Return (X, Y) of the center of cell containing provided text 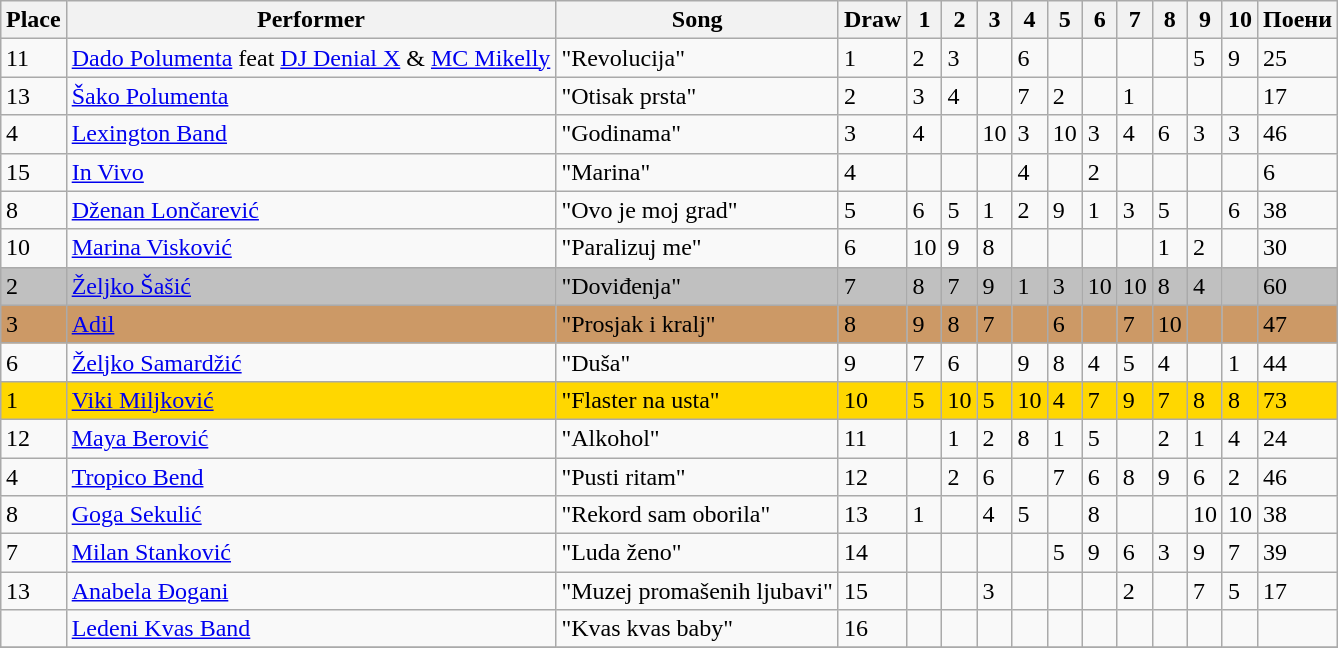
"Doviđenja" (698, 286)
Draw (872, 20)
39 (1297, 553)
Song (698, 20)
14 (872, 553)
"Revolucija" (698, 58)
Adil (311, 324)
44 (1297, 362)
Place (33, 20)
"Luda ženo" (698, 553)
Lexington Band (311, 134)
Maya Berović (311, 438)
"Paralizuj me" (698, 248)
30 (1297, 248)
"Marina" (698, 172)
"Duša" (698, 362)
In Vivo (311, 172)
24 (1297, 438)
Šako Polumenta (311, 96)
Milan Stanković (311, 553)
"Muzej promašenih ljubavi" (698, 591)
"Prosjak i kralj" (698, 324)
Goga Sekulić (311, 515)
47 (1297, 324)
73 (1297, 400)
"Alkohol" (698, 438)
Marina Visković (311, 248)
Anabela Đogani (311, 591)
Željko Šašić (311, 286)
Поени (1297, 20)
Viki Miljković (311, 400)
25 (1297, 58)
"Flaster na usta" (698, 400)
Ledeni Kvas Band (311, 629)
Dženan Lončarević (311, 210)
Dado Polumenta feat DJ Denial X & MC Mikelly (311, 58)
"Godinama" (698, 134)
"Kvas kvas baby" (698, 629)
Željko Samardžić (311, 362)
60 (1297, 286)
"Pusti ritam" (698, 477)
Tropico Bend (311, 477)
"Rekord sam oborila" (698, 515)
"Ovo je moj grad" (698, 210)
"Otisak prsta" (698, 96)
16 (872, 629)
Performer (311, 20)
